Find where the given text appears and provide that cell's center as (X, Y) coordinate. 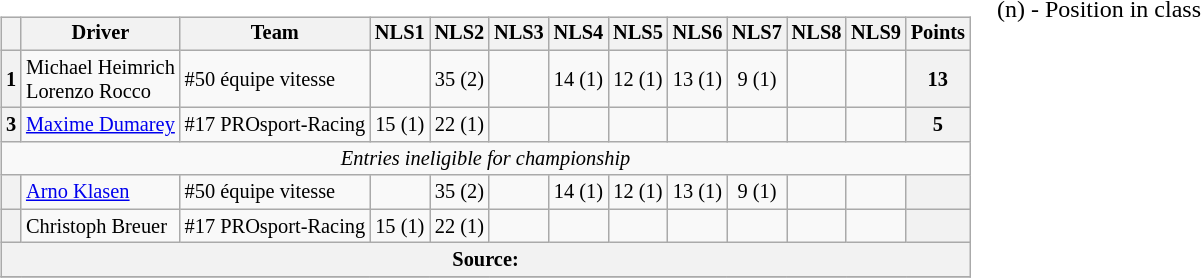
NLS6 (698, 34)
Maxime Dumarey (100, 125)
NLS7 (757, 34)
Team (275, 34)
Arno Klasen (100, 192)
Driver (100, 34)
Michael Heimrich Lorenzo Rocco (100, 79)
5 (938, 125)
NLS2 (460, 34)
Entries ineligible for championship (486, 159)
3 (11, 125)
NLS5 (638, 34)
13 (938, 79)
NLS3 (519, 34)
NLS8 (817, 34)
NLS9 (876, 34)
NLS1 (400, 34)
1 (11, 79)
Points (938, 34)
Christoph Breuer (100, 226)
Source: (486, 260)
NLS4 (579, 34)
